Return (x, y) of the center of cell containing provided text 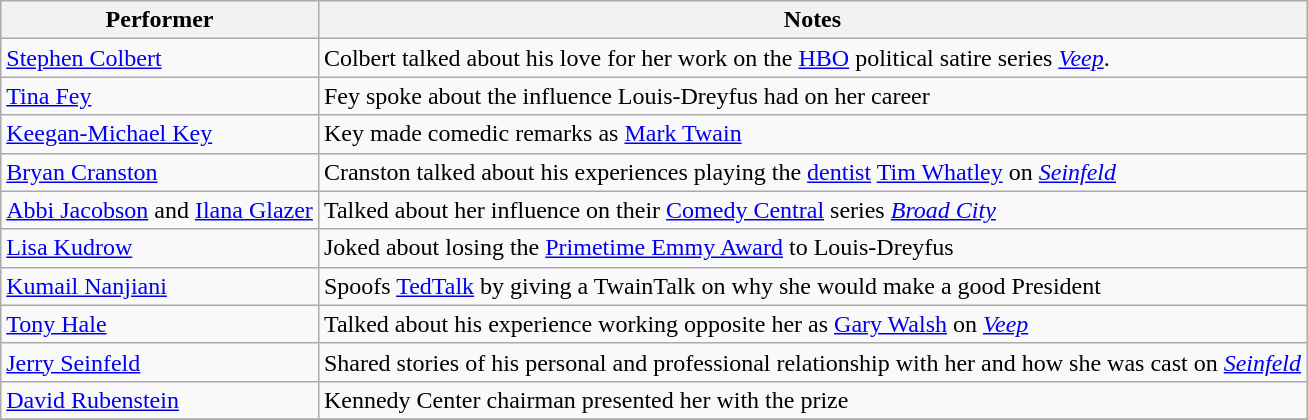
Fey spoke about the influence Louis-Dreyfus had on her career (812, 96)
Performer (160, 20)
Joked about losing the Primetime Emmy Award to Louis-Dreyfus (812, 248)
Lisa Kudrow (160, 248)
Jerry Seinfeld (160, 362)
Talked about his experience working opposite her as Gary Walsh on Veep (812, 324)
Tina Fey (160, 96)
Colbert talked about his love for her work on the HBO political satire series Veep. (812, 58)
Talked about her influence on their Comedy Central series Broad City (812, 210)
Bryan Cranston (160, 172)
Tony Hale (160, 324)
Stephen Colbert (160, 58)
Shared stories of his personal and professional relationship with her and how she was cast on Seinfeld (812, 362)
David Rubenstein (160, 400)
Kennedy Center chairman presented her with the prize (812, 400)
Abbi Jacobson and Ilana Glazer (160, 210)
Keegan-Michael Key (160, 134)
Spoofs TedTalk by giving a TwainTalk on why she would make a good President (812, 286)
Kumail Nanjiani (160, 286)
Key made comedic remarks as Mark Twain (812, 134)
Notes (812, 20)
Cranston talked about his experiences playing the dentist Tim Whatley on Seinfeld (812, 172)
